Output the (X, Y) coordinate of the center of the cell containing the given text.  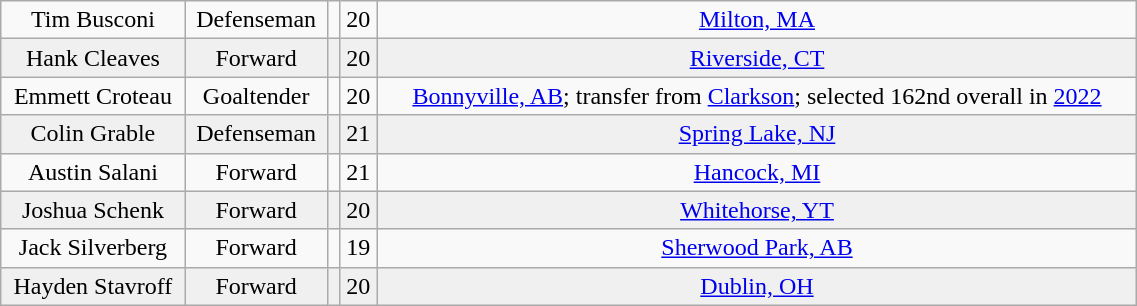
19 (358, 248)
Austin Salani (93, 172)
Colin Grable (93, 134)
Goaltender (256, 96)
Milton, MA (757, 20)
Hank Cleaves (93, 58)
Sherwood Park, AB (757, 248)
Hayden Stavroff (93, 286)
Dublin, OH (757, 286)
Jack Silverberg (93, 248)
Emmett Croteau (93, 96)
Spring Lake, NJ (757, 134)
Tim Busconi (93, 20)
Bonnyville, AB; transfer from Clarkson; selected 162nd overall in 2022 (757, 96)
Riverside, CT (757, 58)
Whitehorse, YT (757, 210)
Hancock, MI (757, 172)
Joshua Schenk (93, 210)
